Output the (X, Y) coordinate of the center of the cell containing the given text.  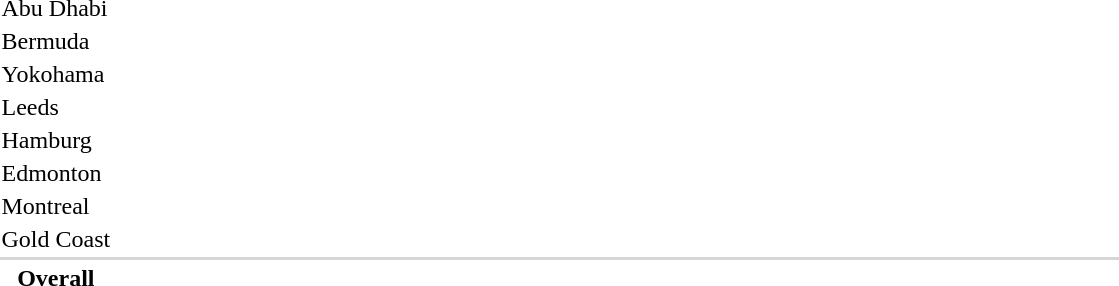
Edmonton (56, 173)
Yokohama (56, 74)
Hamburg (56, 140)
Montreal (56, 206)
Gold Coast (56, 239)
Bermuda (56, 41)
Leeds (56, 107)
